Scan for the cell matching the given text and deliver its [X, Y] coordinate at center. 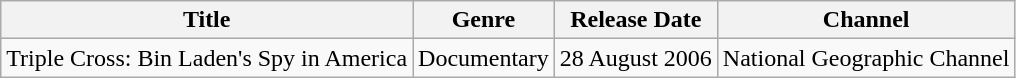
Triple Cross: Bin Laden's Spy in America [207, 58]
28 August 2006 [636, 58]
Release Date [636, 20]
National Geographic Channel [866, 58]
Genre [484, 20]
Documentary [484, 58]
Title [207, 20]
Channel [866, 20]
